Pinpoint the cell where the given text exists, returning its [X, Y] midpoint coordinate. 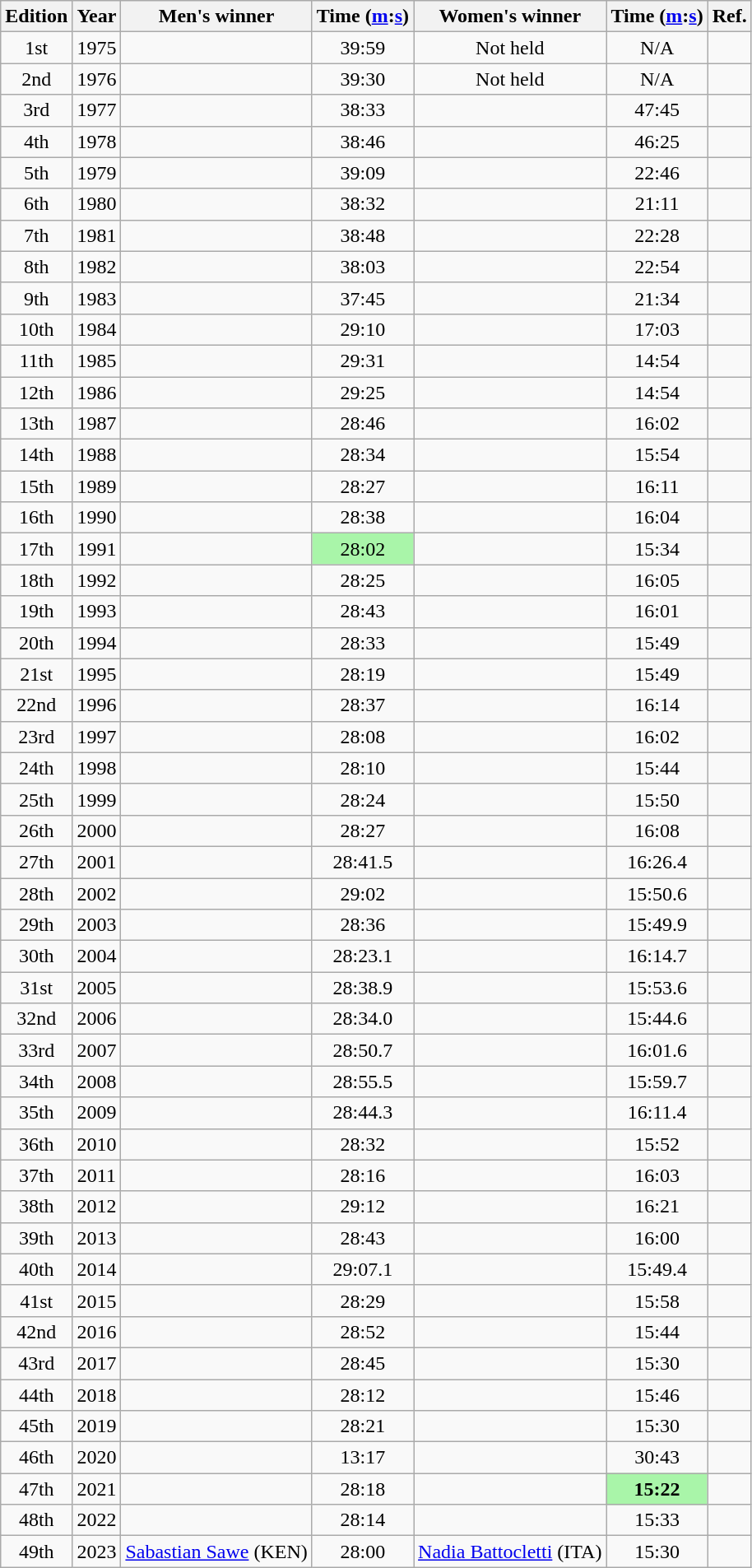
1981 [97, 235]
15:44.6 [657, 1019]
28:25 [362, 580]
Women's winner [510, 16]
29th [36, 925]
2003 [97, 925]
2021 [97, 1489]
15:58 [657, 1300]
1977 [97, 110]
1988 [97, 455]
47th [36, 1489]
1st [36, 48]
39:09 [362, 173]
2017 [97, 1363]
29:31 [362, 361]
7th [36, 235]
41st [36, 1300]
28:46 [362, 424]
9th [36, 298]
3rd [36, 110]
28:16 [362, 1175]
14th [36, 455]
38:33 [362, 110]
37:45 [362, 298]
15:49.9 [657, 925]
28:19 [362, 674]
28:14 [362, 1520]
19th [36, 612]
15:59.7 [657, 1082]
15:52 [657, 1144]
1995 [97, 674]
15:22 [657, 1489]
17th [36, 549]
12th [36, 393]
49th [36, 1552]
28:34.0 [362, 1019]
13th [36, 424]
48th [36, 1520]
1982 [97, 267]
1979 [97, 173]
24th [36, 768]
15:33 [657, 1520]
18th [36, 580]
28:08 [362, 737]
22nd [36, 705]
16:21 [657, 1207]
28:44.3 [362, 1113]
22:46 [657, 173]
1980 [97, 204]
38:46 [362, 142]
16:11.4 [657, 1113]
38:32 [362, 204]
1997 [97, 737]
2014 [97, 1269]
2019 [97, 1426]
1987 [97, 424]
38:48 [362, 235]
21:34 [657, 298]
37th [36, 1175]
28:34 [362, 455]
6th [36, 204]
29:10 [362, 329]
1996 [97, 705]
28:45 [362, 1363]
2000 [97, 831]
2005 [97, 988]
Ref. [729, 16]
45th [36, 1426]
28:00 [362, 1552]
2011 [97, 1175]
16:14 [657, 705]
47:45 [657, 110]
28:41.5 [362, 862]
35th [36, 1113]
1984 [97, 329]
2023 [97, 1552]
28:37 [362, 705]
20th [36, 643]
2012 [97, 1207]
16:08 [657, 831]
16:26.4 [657, 862]
28:32 [362, 1144]
2009 [97, 1113]
2001 [97, 862]
38:03 [362, 267]
1986 [97, 393]
32nd [36, 1019]
28:29 [362, 1300]
2020 [97, 1458]
1978 [97, 142]
28:33 [362, 643]
15:34 [657, 549]
1990 [97, 518]
29:25 [362, 393]
15th [36, 486]
16:00 [657, 1238]
2006 [97, 1019]
2018 [97, 1395]
23rd [36, 737]
2022 [97, 1520]
2nd [36, 79]
1989 [97, 486]
39:30 [362, 79]
33rd [36, 1050]
25th [36, 799]
29:07.1 [362, 1269]
16:01 [657, 612]
5th [36, 173]
2015 [97, 1300]
26th [36, 831]
Nadia Battocletti (ITA) [510, 1552]
16:03 [657, 1175]
44th [36, 1395]
Year [97, 16]
15:50.6 [657, 893]
29:12 [362, 1207]
16:01.6 [657, 1050]
16:14.7 [657, 956]
28th [36, 893]
8th [36, 267]
Edition [36, 16]
28:21 [362, 1426]
1991 [97, 549]
34th [36, 1082]
16:04 [657, 518]
28:38.9 [362, 988]
1983 [97, 298]
2013 [97, 1238]
22:54 [657, 267]
43rd [36, 1363]
15:54 [657, 455]
21st [36, 674]
10th [36, 329]
36th [36, 1144]
1999 [97, 799]
17:03 [657, 329]
13:17 [362, 1458]
28:50.7 [362, 1050]
31st [36, 988]
28:52 [362, 1332]
39:59 [362, 48]
2007 [97, 1050]
1985 [97, 361]
46th [36, 1458]
15:46 [657, 1395]
28:38 [362, 518]
1994 [97, 643]
28:18 [362, 1489]
16:11 [657, 486]
28:55.5 [362, 1082]
27th [36, 862]
39th [36, 1238]
46:25 [657, 142]
15:50 [657, 799]
40th [36, 1269]
30th [36, 956]
Men's winner [216, 16]
28:23.1 [362, 956]
1975 [97, 48]
1998 [97, 768]
28:24 [362, 799]
11th [36, 361]
2004 [97, 956]
28:36 [362, 925]
38th [36, 1207]
2010 [97, 1144]
4th [36, 142]
16:05 [657, 580]
1992 [97, 580]
2002 [97, 893]
28:10 [362, 768]
16th [36, 518]
2008 [97, 1082]
15:53.6 [657, 988]
28:12 [362, 1395]
30:43 [657, 1458]
Sabastian Sawe (KEN) [216, 1552]
22:28 [657, 235]
15:49.4 [657, 1269]
1976 [97, 79]
21:11 [657, 204]
28:02 [362, 549]
42nd [36, 1332]
29:02 [362, 893]
2016 [97, 1332]
1993 [97, 612]
